Determine the [x, y] coordinate at the center of the cell enclosing the given text.  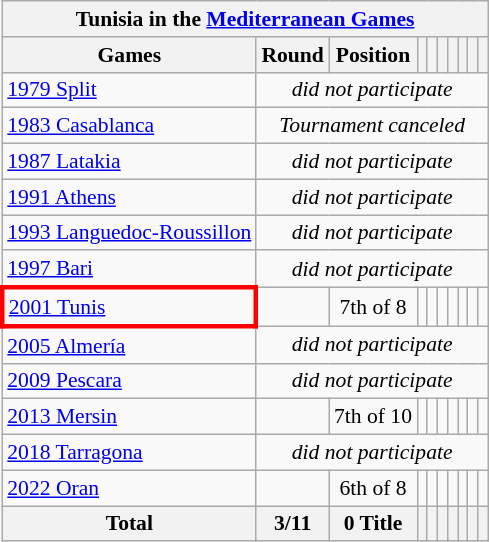
Tournament canceled [372, 126]
7th of 8 [373, 308]
7th of 10 [373, 417]
1991 Athens [129, 197]
Tunisia in the Mediterranean Games [245, 19]
2013 Mersin [129, 417]
Total [129, 524]
1987 Latakia [129, 162]
1983 Casablanca [129, 126]
2001 Tunis [129, 308]
6th of 8 [373, 488]
2018 Tarragona [129, 453]
0 Title [373, 524]
3/11 [292, 524]
1993 Languedoc-Roussillon [129, 233]
Position [373, 55]
2022 Oran [129, 488]
2005 Almería [129, 344]
1997 Bari [129, 270]
2009 Pescara [129, 381]
1979 Split [129, 90]
Games [129, 55]
Round [292, 55]
